Pinpoint the cell where the given text exists, returning its [x, y] midpoint coordinate. 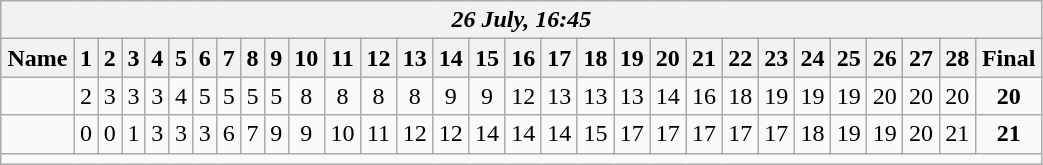
22 [740, 58]
25 [849, 58]
27 [921, 58]
23 [776, 58]
24 [812, 58]
26 July, 16:45 [522, 20]
26 [885, 58]
Name [38, 58]
Final [1008, 58]
28 [957, 58]
